Locate the cell with the specified text and output its [x, y] center coordinate. 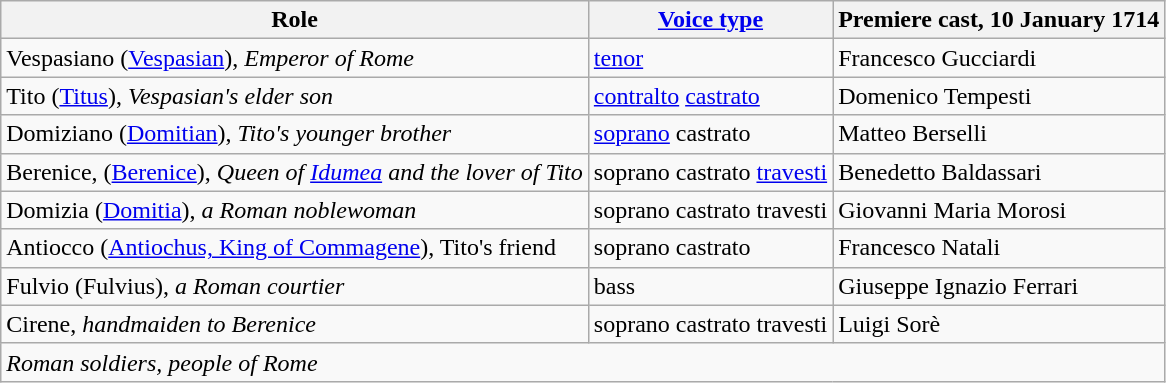
Fulvio (Fulvius), a Roman courtier [295, 286]
contralto castrato [710, 96]
Voice type [710, 20]
Benedetto Baldassari [999, 172]
Giovanni Maria Morosi [999, 210]
Tito (Titus), Vespasian's elder son [295, 96]
Cirene, handmaiden to Berenice [295, 324]
Role [295, 20]
Vespasiano (Vespasian), Emperor of Rome [295, 58]
Berenice, (Berenice), Queen of Idumea and the lover of Tito [295, 172]
Domizia (Domitia), a Roman noblewoman [295, 210]
Premiere cast, 10 January 1714 [999, 20]
Giuseppe Ignazio Ferrari [999, 286]
Francesco Natali [999, 248]
Luigi Sorè [999, 324]
Domiziano (Domitian), Tito's younger brother [295, 134]
Antiocco (Antiochus, King of Commagene), Tito's friend [295, 248]
Francesco Gucciardi [999, 58]
Domenico Tempesti [999, 96]
tenor [710, 58]
Matteo Berselli [999, 134]
bass [710, 286]
Roman soldiers, people of Rome [583, 362]
